Find where the given text appears and provide that cell's center as [X, Y] coordinate. 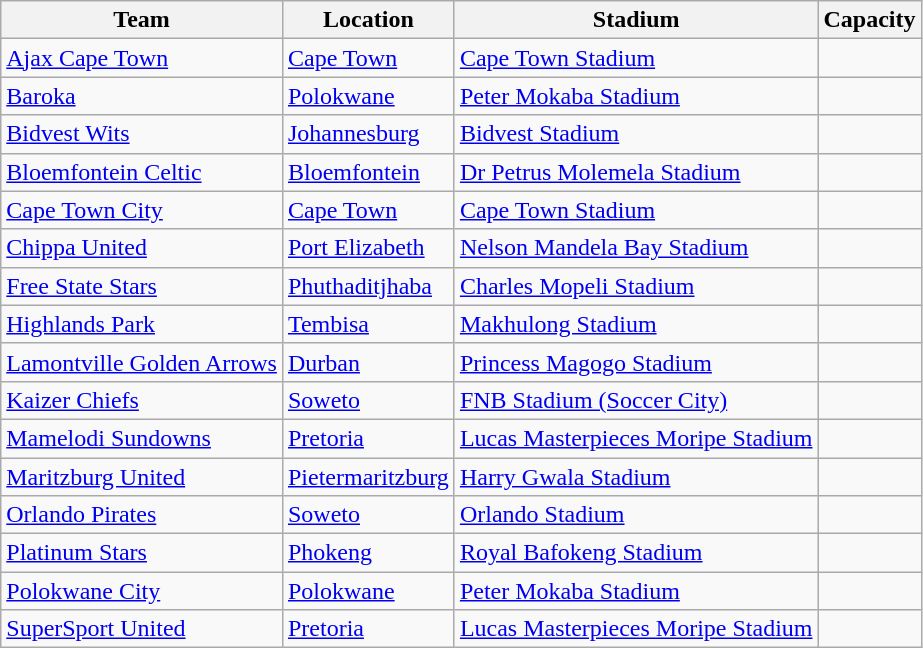
Orlando Pirates [142, 515]
Maritzburg United [142, 477]
Bloemfontein [368, 172]
Location [368, 20]
Johannesburg [368, 134]
Highlands Park [142, 324]
Chippa United [142, 248]
Makhulong Stadium [636, 324]
Stadium [636, 20]
Port Elizabeth [368, 248]
Tembisa [368, 324]
Polokwane City [142, 591]
Mamelodi Sundowns [142, 438]
FNB Stadium (Soccer City) [636, 400]
Bidvest Wits [142, 134]
Charles Mopeli Stadium [636, 286]
Nelson Mandela Bay Stadium [636, 248]
Lamontville Golden Arrows [142, 362]
Baroka [142, 96]
Orlando Stadium [636, 515]
Bloemfontein Celtic [142, 172]
Phokeng [368, 553]
SuperSport United [142, 629]
Royal Bafokeng Stadium [636, 553]
Bidvest Stadium [636, 134]
Free State Stars [142, 286]
Capacity [870, 20]
Harry Gwala Stadium [636, 477]
Platinum Stars [142, 553]
Princess Magogo Stadium [636, 362]
Ajax Cape Town [142, 58]
Dr Petrus Molemela Stadium [636, 172]
Pietermaritzburg [368, 477]
Phuthaditjhaba [368, 286]
Cape Town City [142, 210]
Kaizer Chiefs [142, 400]
Team [142, 20]
Durban [368, 362]
